Provide the (x, y) coordinate of the cell's center where the given text is located.  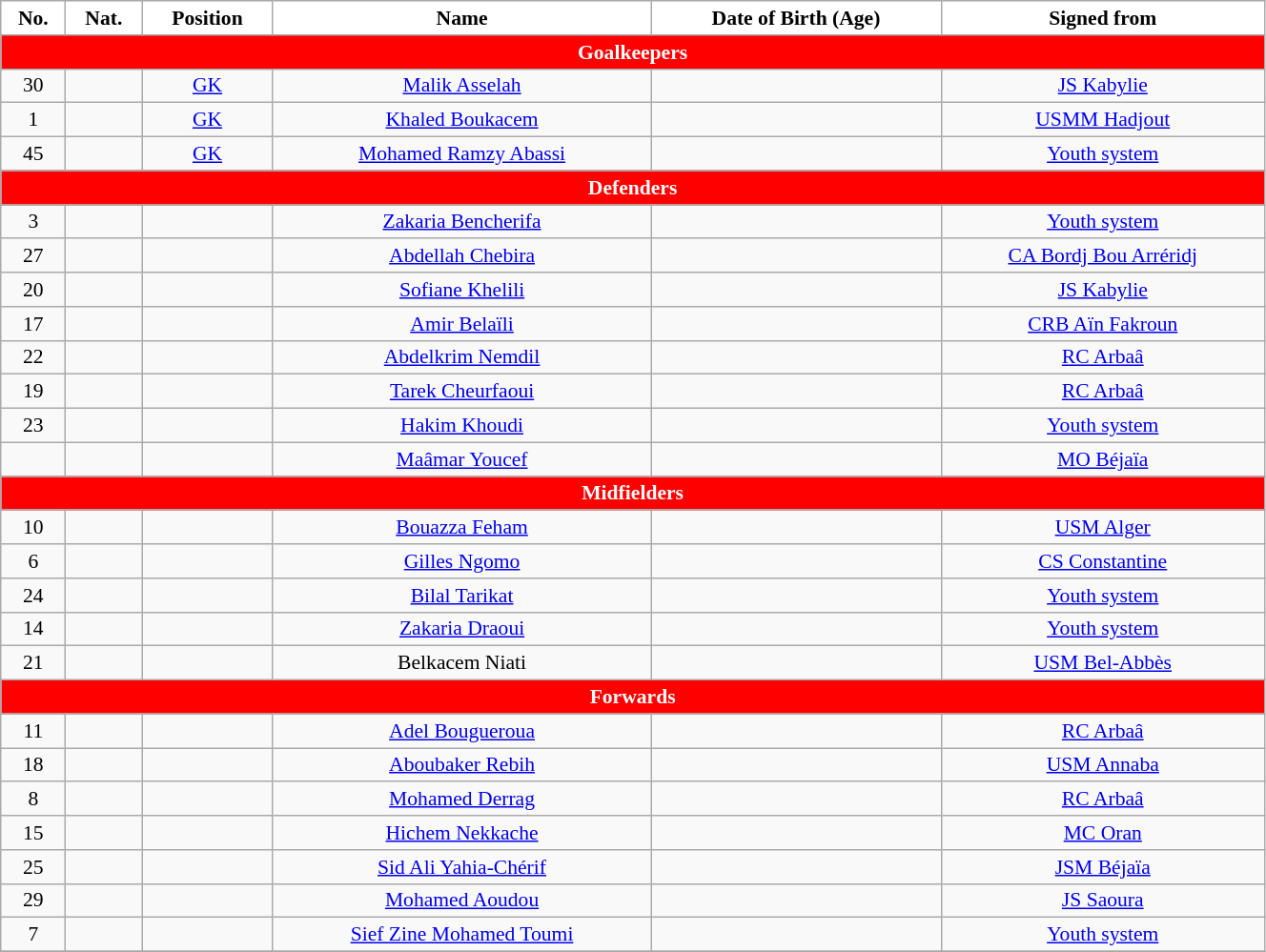
18 (33, 765)
Khaled Boukacem (461, 120)
21 (33, 663)
1 (33, 120)
Hakim Khoudi (461, 426)
Position (208, 18)
Midfielders (633, 494)
Abdellah Chebira (461, 256)
Bilal Tarikat (461, 596)
USM Annaba (1102, 765)
23 (33, 426)
Abdelkrim Nemdil (461, 357)
JS Saoura (1102, 901)
Goalkeepers (633, 52)
USM Bel-Abbès (1102, 663)
Signed from (1102, 18)
Date of Birth (Age) (796, 18)
MO Béjaïa (1102, 459)
14 (33, 629)
Sief Zine Mohamed Toumi (461, 935)
Belkacem Niati (461, 663)
No. (33, 18)
JSM Béjaïa (1102, 867)
29 (33, 901)
Bouazza Feham (461, 528)
45 (33, 154)
Adel Bougueroua (461, 731)
Sofiane Khelili (461, 290)
Mohamed Aoudou (461, 901)
CRB Aïn Fakroun (1102, 324)
Zakaria Bencherifa (461, 222)
Name (461, 18)
24 (33, 596)
30 (33, 86)
Mohamed Derrag (461, 800)
Defenders (633, 188)
Maâmar Youcef (461, 459)
Mohamed Ramzy Abassi (461, 154)
USM Alger (1102, 528)
15 (33, 833)
Sid Ali Yahia-Chérif (461, 867)
Forwards (633, 698)
22 (33, 357)
Amir Belaïli (461, 324)
Malik Asselah (461, 86)
25 (33, 867)
10 (33, 528)
3 (33, 222)
CS Constantine (1102, 561)
27 (33, 256)
CA Bordj Bou Arréridj (1102, 256)
Aboubaker Rebih (461, 765)
8 (33, 800)
20 (33, 290)
19 (33, 392)
Gilles Ngomo (461, 561)
17 (33, 324)
USMM Hadjout (1102, 120)
Tarek Cheurfaoui (461, 392)
MC Oran (1102, 833)
Nat. (104, 18)
6 (33, 561)
11 (33, 731)
Zakaria Draoui (461, 629)
Hichem Nekkache (461, 833)
7 (33, 935)
